Detect which cell encompasses the target text, then output its (x, y) center coordinate. 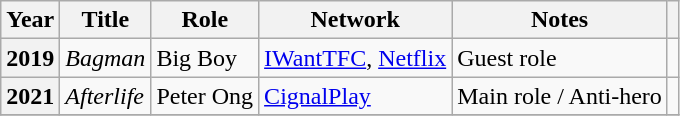
Title (106, 20)
IWantTFC, Netflix (356, 58)
CignalPlay (356, 96)
Network (356, 20)
Peter Ong (205, 96)
2021 (30, 96)
Notes (560, 20)
Year (30, 20)
Role (205, 20)
Guest role (560, 58)
Main role / Anti-hero (560, 96)
Big Boy (205, 58)
2019 (30, 58)
Afterlife (106, 96)
Bagman (106, 58)
